Identify which cell holds the provided text, then report its (x, y) central coordinate. 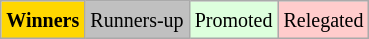
Runners-up (137, 20)
Promoted (234, 20)
Winners (43, 20)
Relegated (324, 20)
